Capture the cell that displays the provided text and extract its (x, y) central coordinate. 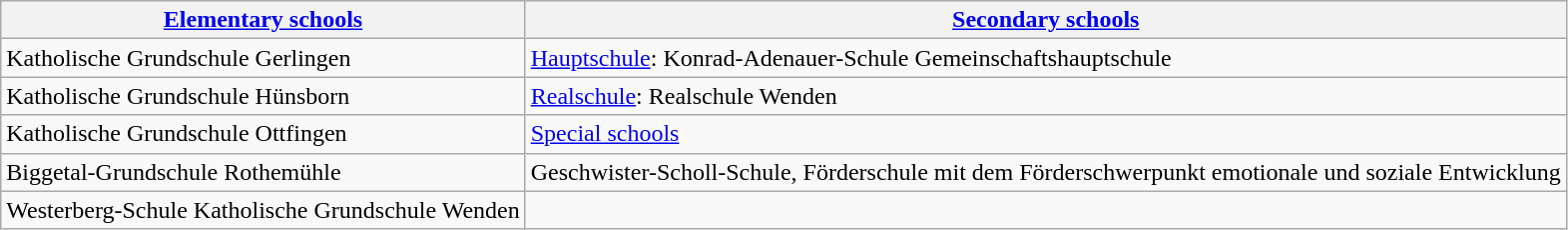
Geschwister-Scholl-Schule, Förderschule mit dem Förderschwerpunkt emotionale und soziale Entwicklung (1046, 172)
Westerberg-Schule Katholische Grundschule Wenden (263, 210)
Secondary schools (1046, 20)
Hauptschule: Konrad-Adenauer-Schule Gemeinschaftshauptschule (1046, 58)
Realschule: Realschule Wenden (1046, 96)
Biggetal-Grundschule Rothemühle (263, 172)
Katholische Grundschule Ottfingen (263, 134)
Special schools (1046, 134)
Katholische Grundschule Hünsborn (263, 96)
Katholische Grundschule Gerlingen (263, 58)
Elementary schools (263, 20)
